For the text-containing cell, return its midpoint in (x, y) coordinate format. 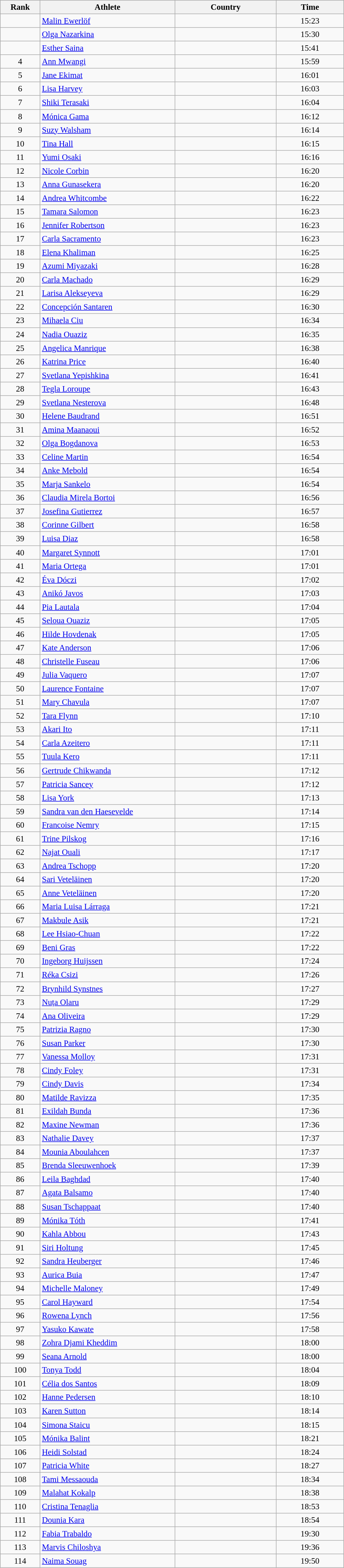
112 (20, 1534)
Dounia Kara (107, 1520)
18:54 (310, 1520)
107 (20, 1465)
Fabia Trabaldo (107, 1534)
Cindy Davis (107, 1084)
Azumi Miyazaki (107, 266)
Concepción Santaren (107, 307)
Mounia Aboulahcen (107, 1152)
23 (20, 321)
59 (20, 811)
89 (20, 1220)
Carla Machado (107, 280)
39 (20, 539)
Ana Oliveira (107, 1016)
Tara Flynn (107, 716)
11 (20, 157)
7 (20, 103)
71 (20, 975)
17:58 (310, 1329)
Éva Dóczi (107, 580)
Esther Saina (107, 48)
20 (20, 280)
Simona Staicu (107, 1425)
16:43 (310, 389)
73 (20, 1002)
17:27 (310, 989)
Laurence Fontaine (107, 689)
Akari Ito (107, 729)
16:16 (310, 157)
103 (20, 1411)
54 (20, 743)
Nadia Ouaziz (107, 334)
63 (20, 866)
102 (20, 1398)
31 (20, 430)
Hilde Hovdenak (107, 634)
17:13 (310, 798)
Carla Azeitero (107, 743)
17:54 (310, 1302)
5 (20, 75)
82 (20, 1125)
18:38 (310, 1493)
17:39 (310, 1166)
30 (20, 416)
80 (20, 1097)
37 (20, 512)
83 (20, 1138)
14 (20, 198)
Réka Csizi (107, 975)
Suzy Walsham (107, 130)
Claudia Mirela Bortoi (107, 498)
9 (20, 130)
Ann Mwangi (107, 62)
Jane Ekimat (107, 75)
17:35 (310, 1097)
114 (20, 1561)
Nicole Corbin (107, 171)
33 (20, 457)
Mihaela Ciu (107, 321)
52 (20, 716)
Exildah Bunda (107, 1111)
75 (20, 1029)
17:02 (310, 580)
16:38 (310, 348)
64 (20, 880)
6 (20, 89)
Karen Sutton (107, 1411)
Sari Veteläinen (107, 880)
17:45 (310, 1248)
Christelle Fuseau (107, 661)
17:10 (310, 716)
Josefina Gutierrez (107, 512)
98 (20, 1343)
Yumi Osaki (107, 157)
Matilde Ravizza (107, 1097)
69 (20, 948)
Malin Ewerlöf (107, 21)
Lisa Harvey (107, 89)
Svetlana Yepishkina (107, 375)
Kahla Abbou (107, 1234)
70 (20, 961)
Angelica Manrique (107, 348)
19 (20, 266)
104 (20, 1425)
Seana Arnold (107, 1357)
19:30 (310, 1534)
111 (20, 1520)
Time (310, 7)
18:04 (310, 1370)
Maxine Newman (107, 1125)
65 (20, 893)
Pia Lautala (107, 607)
72 (20, 989)
Gertrude Chikwanda (107, 770)
61 (20, 839)
56 (20, 770)
32 (20, 443)
92 (20, 1261)
60 (20, 825)
99 (20, 1357)
Beni Gras (107, 948)
35 (20, 484)
16:25 (310, 253)
19:50 (310, 1561)
Celine Martin (107, 457)
Heidi Solstad (107, 1452)
78 (20, 1070)
Tami Messaouda (107, 1479)
Lisa York (107, 798)
Athlete (107, 7)
22 (20, 307)
15:23 (310, 21)
Luisa Diaz (107, 539)
Corinne Gilbert (107, 525)
Margaret Synnott (107, 553)
Hanne Pedersen (107, 1398)
101 (20, 1384)
13 (20, 185)
84 (20, 1152)
26 (20, 361)
Leila Baghdad (107, 1179)
94 (20, 1288)
66 (20, 907)
Carol Hayward (107, 1302)
108 (20, 1479)
58 (20, 798)
51 (20, 702)
Amina Maanaoui (107, 430)
57 (20, 784)
Katrina Price (107, 361)
88 (20, 1207)
16:22 (310, 198)
17:34 (310, 1084)
Yasuko Kawate (107, 1329)
17:17 (310, 852)
16:01 (310, 75)
Tina Hall (107, 144)
Patrizia Ragno (107, 1029)
90 (20, 1234)
16:04 (310, 103)
Jennifer Robertson (107, 225)
79 (20, 1084)
Nathalie Davey (107, 1138)
18:21 (310, 1438)
109 (20, 1493)
15:41 (310, 48)
17:16 (310, 839)
Julia Vaquero (107, 675)
16:51 (310, 416)
16:12 (310, 116)
53 (20, 729)
16:14 (310, 130)
76 (20, 1043)
16:30 (310, 307)
Siri Holtung (107, 1248)
16:34 (310, 321)
77 (20, 1057)
97 (20, 1329)
Patricia White (107, 1465)
Shiki Terasaki (107, 103)
15:59 (310, 62)
50 (20, 689)
16:57 (310, 512)
8 (20, 116)
16 (20, 225)
17:24 (310, 961)
17:43 (310, 1234)
17:49 (310, 1288)
Makbule Asik (107, 920)
Lee Hsiao-Chuan (107, 934)
12 (20, 171)
18:27 (310, 1465)
38 (20, 525)
15:30 (310, 34)
85 (20, 1166)
17 (20, 239)
28 (20, 389)
Anna Gunasekera (107, 185)
Susan Parker (107, 1043)
96 (20, 1316)
17:41 (310, 1220)
18:14 (310, 1411)
Carla Sacramento (107, 239)
10 (20, 144)
Maria Luisa Lárraga (107, 907)
Cristina Tenaglia (107, 1506)
Sandra Heuberger (107, 1261)
81 (20, 1111)
46 (20, 634)
Sandra van den Haesevelde (107, 811)
91 (20, 1248)
Rank (20, 7)
Zohra Djami Kheddim (107, 1343)
25 (20, 348)
44 (20, 607)
34 (20, 471)
18:15 (310, 1425)
16:35 (310, 334)
16:56 (310, 498)
67 (20, 920)
Rowena Lynch (107, 1316)
45 (20, 621)
Mónika Tóth (107, 1220)
47 (20, 648)
48 (20, 661)
18:10 (310, 1398)
86 (20, 1179)
16:48 (310, 402)
17:14 (310, 811)
Mónika Balint (107, 1438)
Olga Nazarkina (107, 34)
Aurica Buia (107, 1275)
Kate Anderson (107, 648)
Brynhild Synstnes (107, 989)
Tamara Salomon (107, 212)
Mónica Gama (107, 116)
Andrea Tschopp (107, 866)
93 (20, 1275)
16:41 (310, 375)
Svetlana Nesterova (107, 402)
16:28 (310, 266)
49 (20, 675)
100 (20, 1370)
17:03 (310, 593)
Tonya Todd (107, 1370)
Marja Sankelo (107, 484)
Célia dos Santos (107, 1384)
87 (20, 1193)
Marvis Chiloshya (107, 1547)
Seloua Ouaziz (107, 621)
18 (20, 253)
Trine Pilskog (107, 839)
74 (20, 1016)
Maria Ortega (107, 566)
Country (226, 7)
Olga Bogdanova (107, 443)
Francoise Nemry (107, 825)
Cindy Foley (107, 1070)
Patricia Sancey (107, 784)
95 (20, 1302)
Helene Baudrand (107, 416)
16:03 (310, 89)
17:26 (310, 975)
43 (20, 593)
17:56 (310, 1316)
Mary Chavula (107, 702)
16:40 (310, 361)
Tuula Kero (107, 757)
16:15 (310, 144)
Susan Tschappaat (107, 1207)
Vanessa Molloy (107, 1057)
17:04 (310, 607)
19:36 (310, 1547)
105 (20, 1438)
Brenda Sleeuwenhoek (107, 1166)
Anke Mebold (107, 471)
Michelle Maloney (107, 1288)
18:24 (310, 1452)
15 (20, 212)
17:15 (310, 825)
29 (20, 402)
Anne Veteläinen (107, 893)
17:46 (310, 1261)
Anikó Javos (107, 593)
21 (20, 293)
Najat Ouali (107, 852)
Nuța Olaru (107, 1002)
18:09 (310, 1384)
Tegla Loroupe (107, 389)
40 (20, 553)
36 (20, 498)
17:47 (310, 1275)
68 (20, 934)
110 (20, 1506)
24 (20, 334)
18:34 (310, 1479)
Larisa Alekseyeva (107, 293)
113 (20, 1547)
18:53 (310, 1506)
106 (20, 1452)
Elena Khaliman (107, 253)
16:53 (310, 443)
55 (20, 757)
Andrea Whitcombe (107, 198)
62 (20, 852)
42 (20, 580)
41 (20, 566)
Agata Balsamo (107, 1193)
Malahat Kokalp (107, 1493)
Ingeborg Huijssen (107, 961)
Naima Souag (107, 1561)
27 (20, 375)
4 (20, 62)
16:52 (310, 430)
